Detect which cell encompasses the target text, then output its (X, Y) center coordinate. 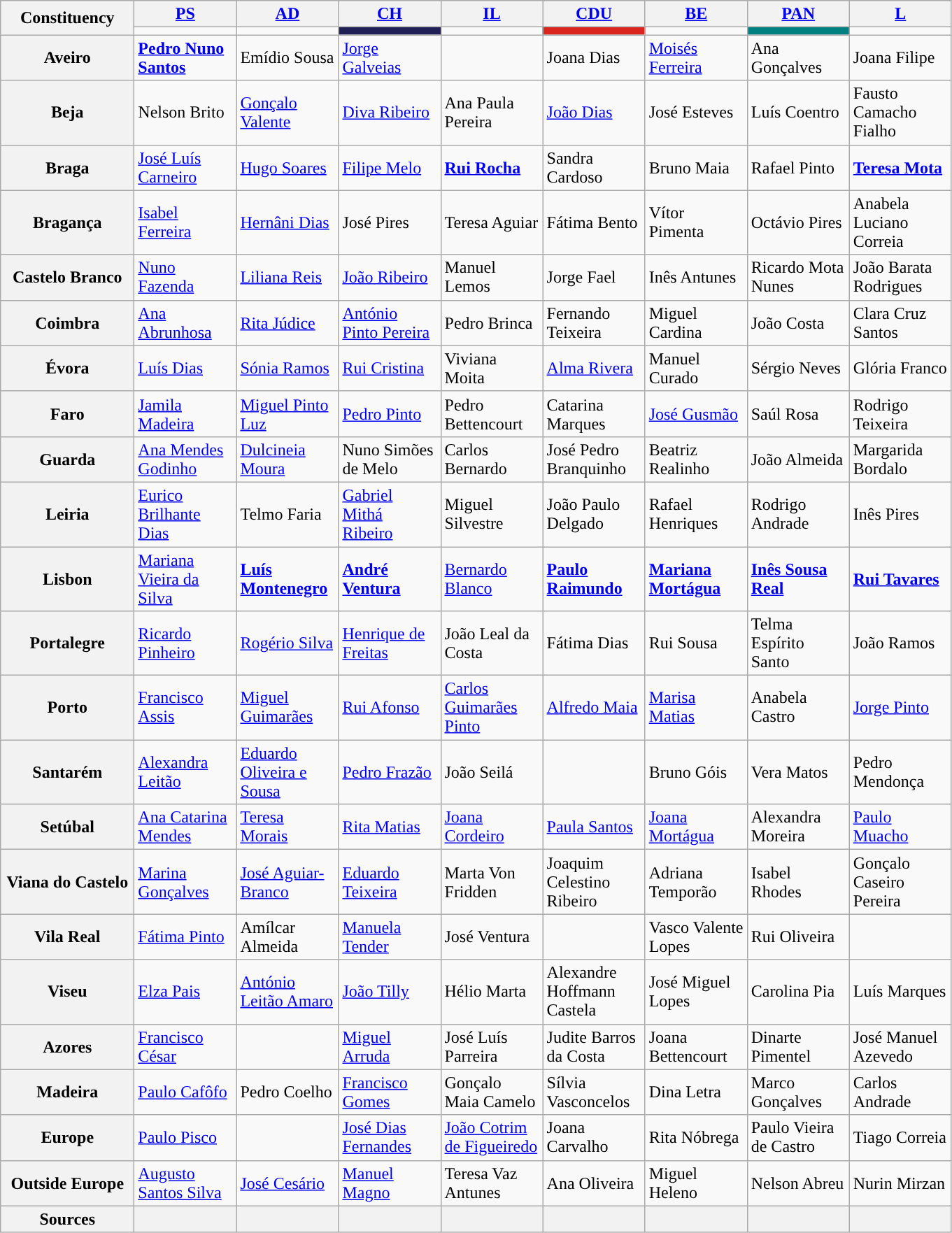
Ricardo Pinheiro (185, 643)
Luís Dias (185, 368)
Fausto Camacho Fialho (900, 113)
Fátima Pinto (185, 937)
Jorge Fael (594, 277)
Rita Matias (390, 827)
João Dias (594, 113)
Telmo Faria (287, 514)
Coimbra (67, 323)
Manuel Curado (696, 368)
Jamila Madeira (185, 414)
Paulo Cafôfo (185, 1092)
André Ventura (390, 579)
Diva Ribeiro (390, 113)
Paulo Muacho (900, 827)
Teresa Aguiar (492, 222)
Dinarte Pimentel (798, 1046)
Marco Gonçalves (798, 1092)
CDU (594, 14)
AD (287, 14)
José Luís Carneiro (185, 168)
Pedro Pinto (390, 414)
Pedro Mendonça (900, 772)
Rafael Pinto (798, 168)
Eurico Brilhante Dias (185, 514)
Henrique de Freitas (390, 643)
Miguel Cardina (696, 323)
Miguel Pinto Luz (287, 414)
José Gusmão (696, 414)
Vera Matos (798, 772)
Rui Oliveira (798, 937)
António Leitão Amaro (287, 992)
Bernardo Blanco (492, 579)
Alexandre Hoffmann Castela (594, 992)
José Pires (390, 222)
Hugo Soares (287, 168)
Bruno Góis (696, 772)
João Almeida (798, 459)
Porto (67, 708)
Elza Pais (185, 992)
Francisco Assis (185, 708)
Vila Real (67, 937)
Anabela Luciano Correia (900, 222)
Luís Montenegro (287, 579)
Amílcar Almeida (287, 937)
Paulo Raimundo (594, 579)
Sónia Ramos (287, 368)
Francisco César (185, 1046)
Alma Rivera (594, 368)
Nuno Simões de Melo (390, 459)
Francisco Gomes (390, 1092)
Azores (67, 1046)
Santarém (67, 772)
Ricardo Mota Nunes (798, 277)
Sandra Cardoso (594, 168)
Ana Paula Pereira (492, 113)
Teresa Morais (287, 827)
João Ribeiro (390, 277)
Gonçalo Valente (287, 113)
João Cotrim de Figueiredo (492, 1137)
BE (696, 14)
Joana Dias (594, 57)
Rodrigo Andrade (798, 514)
Pedro Frazão (390, 772)
Braga (67, 168)
Tiago Correia (900, 1137)
Fátima Bento (594, 222)
Évora (67, 368)
José Pedro Branquinho (594, 459)
Lisbon (67, 579)
Castelo Branco (67, 277)
Nuno Fazenda (185, 277)
Inês Sousa Real (798, 579)
PS (185, 14)
Glória Franco (900, 368)
José Cesário (287, 1183)
Luís Coentro (798, 113)
Bragança (67, 222)
José Manuel Azevedo (900, 1046)
João Costa (798, 323)
Viviana Moita (492, 368)
Carlos Guimarães Pinto (492, 708)
Joana Cordeiro (492, 827)
Carlos Andrade (900, 1092)
Moisés Ferreira (696, 57)
Ana Mendes Godinho (185, 459)
José Dias Fernandes (390, 1137)
Gonçalo Maia Camelo (492, 1092)
Portalegre (67, 643)
Inês Antunes (696, 277)
Rogério Silva (287, 643)
Dulcineia Moura (287, 459)
Viseu (67, 992)
Manuela Tender (390, 937)
Setúbal (67, 827)
João Seilá (492, 772)
Sérgio Neves (798, 368)
Inês Pires (900, 514)
Margarida Bordalo (900, 459)
Rui Sousa (696, 643)
L (900, 14)
José Luís Parreira (492, 1046)
Mariana Mortágua (696, 579)
Gabriel Mithá Ribeiro (390, 514)
José Esteves (696, 113)
Isabel Ferreira (185, 222)
Teresa Mota (900, 168)
Faro (67, 414)
Joaquim Celestino Ribeiro (594, 882)
Fernando Teixeira (594, 323)
Jorge Galveias (390, 57)
Joana Mortágua (696, 827)
Madeira (67, 1092)
Isabel Rhodes (798, 882)
Marisa Matias (696, 708)
Rui Cristina (390, 368)
Alexandra Leitão (185, 772)
Liliana Reis (287, 277)
Constituency (67, 18)
Miguel Heleno (696, 1183)
João Tilly (390, 992)
José Miguel Lopes (696, 992)
Guarda (67, 459)
Joana Carvalho (594, 1137)
Emídio Sousa (287, 57)
Pedro Brinca (492, 323)
Ana Gonçalves (798, 57)
Beatriz Realinho (696, 459)
Rafael Henriques (696, 514)
Ana Oliveira (594, 1183)
Rodrigo Teixeira (900, 414)
IL (492, 14)
Joana Bettencourt (696, 1046)
José Aguiar-Branco (287, 882)
Manuel Lemos (492, 277)
Paulo Vieira de Castro (798, 1137)
PAN (798, 14)
Catarina Marques (594, 414)
Vasco Valente Lopes (696, 937)
Jorge Pinto (900, 708)
Teresa Vaz Antunes (492, 1183)
Europe (67, 1137)
CH (390, 14)
Luís Marques (900, 992)
João Barata Rodrigues (900, 277)
Alexandra Moreira (798, 827)
Viana do Castelo (67, 882)
Miguel Silvestre (492, 514)
Pedro Nuno Santos (185, 57)
Rita Júdice (287, 323)
Hernâni Dias (287, 222)
Marta Von Fridden (492, 882)
Anabela Castro (798, 708)
Rui Afonso (390, 708)
Carlos Bernardo (492, 459)
João Ramos (900, 643)
Beja (67, 113)
Telma Espírito Santo (798, 643)
Carolina Pia (798, 992)
Rui Rocha (492, 168)
Octávio Pires (798, 222)
Bruno Maia (696, 168)
Augusto Santos Silva (185, 1183)
Paula Santos (594, 827)
Miguel Guimarães (287, 708)
Sources (67, 1219)
Alfredo Maia (594, 708)
Judite Barros da Costa (594, 1046)
Aveiro (67, 57)
Marina Gonçalves (185, 882)
Vítor Pimenta (696, 222)
João Paulo Delgado (594, 514)
Pedro Bettencourt (492, 414)
Nelson Brito (185, 113)
Adriana Temporão (696, 882)
Eduardo Oliveira e Sousa (287, 772)
António Pinto Pereira (390, 323)
Mariana Vieira da Silva (185, 579)
João Leal da Costa (492, 643)
Nurin Mirzan (900, 1183)
Nelson Abreu (798, 1183)
Clara Cruz Santos (900, 323)
Saúl Rosa (798, 414)
Leiria (67, 514)
Manuel Magno (390, 1183)
Paulo Pisco (185, 1137)
Hélio Marta (492, 992)
Outside Europe (67, 1183)
Dina Letra (696, 1092)
Rita Nóbrega (696, 1137)
Rui Tavares (900, 579)
Filipe Melo (390, 168)
Miguel Arruda (390, 1046)
Fátima Dias (594, 643)
Sílvia Vasconcelos (594, 1092)
Gonçalo Caseiro Pereira (900, 882)
Joana Filipe (900, 57)
Eduardo Teixeira (390, 882)
José Ventura (492, 937)
Ana Abrunhosa (185, 323)
Pedro Coelho (287, 1092)
Ana Catarina Mendes (185, 827)
